Return (x, y) of the center of cell containing provided text 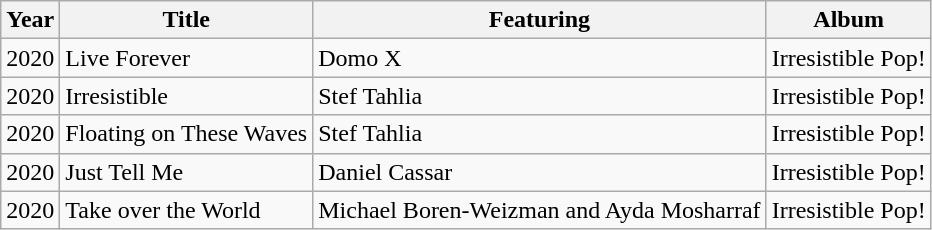
Title (186, 20)
Take over the World (186, 210)
Floating on These Waves (186, 134)
Album (848, 20)
Featuring (540, 20)
Live Forever (186, 58)
Domo X (540, 58)
Michael Boren-Weizman and Ayda Mosharraf (540, 210)
Daniel Cassar (540, 172)
Just Tell Me (186, 172)
Year (30, 20)
Irresistible (186, 96)
